Determine the [x, y] coordinate at the center of the cell enclosing the given text.  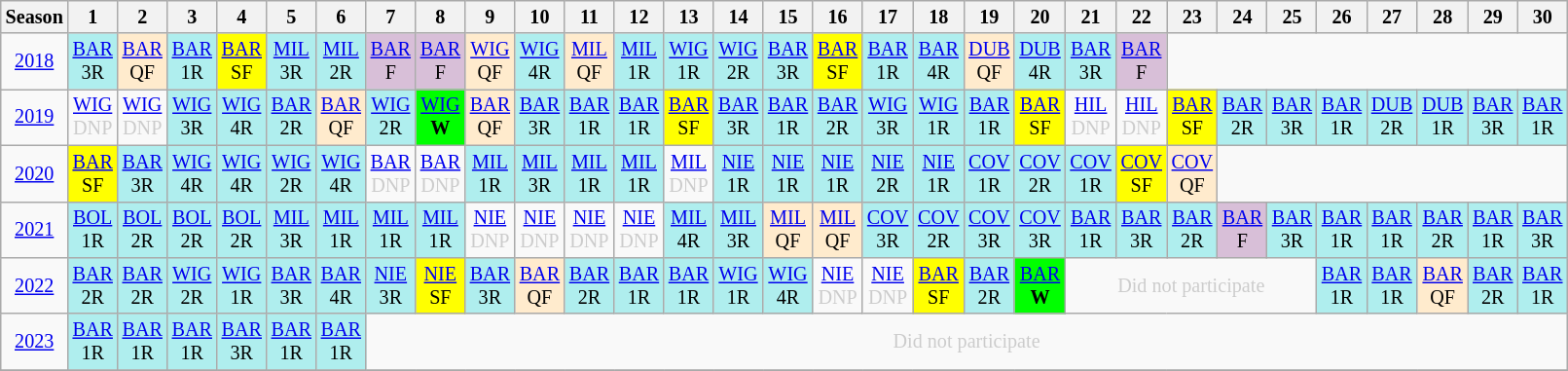
19 [989, 18]
17 [888, 18]
28 [1442, 18]
29 [1493, 18]
2019 [35, 118]
14 [738, 18]
DUB4R [1039, 61]
2020 [35, 173]
Season [35, 18]
5 [292, 18]
MIL4R [689, 230]
18 [938, 18]
WIGQF [491, 61]
BARW [1039, 286]
2018 [35, 61]
16 [837, 18]
1 [93, 18]
26 [1341, 18]
11 [590, 18]
2023 [35, 342]
BOL1R [93, 230]
12 [638, 18]
2021 [35, 230]
24 [1242, 18]
COVQF [1192, 173]
DUB2R [1392, 118]
23 [1192, 18]
6 [341, 18]
10 [539, 18]
2022 [35, 286]
20 [1039, 18]
21 [1091, 18]
2 [142, 18]
WIGW [440, 118]
22 [1142, 18]
8 [440, 18]
7 [391, 18]
DUBQF [989, 61]
30 [1542, 18]
3 [193, 18]
DUB1R [1442, 118]
27 [1392, 18]
9 [491, 18]
25 [1293, 18]
15 [788, 18]
13 [689, 18]
NIE3R [391, 286]
MILDNP [689, 173]
4 [241, 18]
COVSF [1142, 173]
NIESF [440, 286]
MIL2R [341, 61]
NIE2R [888, 173]
